Capture the cell that displays the provided text and extract its (X, Y) central coordinate. 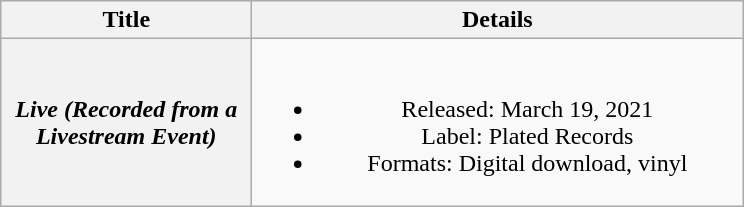
Title (126, 20)
Details (498, 20)
Live (Recorded from a Livestream Event) (126, 122)
Released: March 19, 2021Label: Plated RecordsFormats: Digital download, vinyl (498, 122)
